Search for the cell housing the specified text and yield its (x, y) center coordinate. 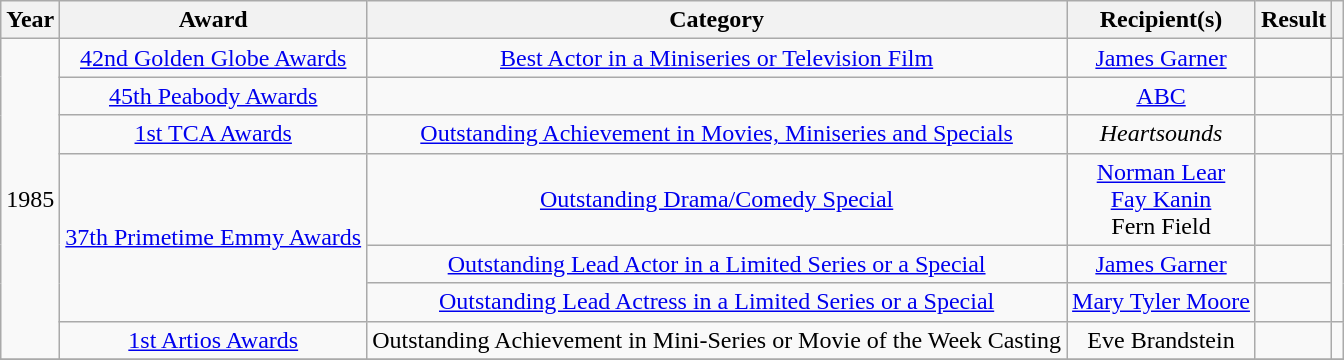
Norman Lear Fay Kanin Fern Field (1162, 199)
Result (1293, 20)
1st TCA Awards (214, 134)
Outstanding Drama/Comedy Special (717, 199)
ABC (1162, 96)
Outstanding Achievement in Movies, Miniseries and Specials (717, 134)
Outstanding Lead Actress in a Limited Series or a Special (717, 302)
Category (717, 20)
45th Peabody Awards (214, 96)
1985 (30, 199)
Year (30, 20)
1st Artios Awards (214, 340)
Mary Tyler Moore (1162, 302)
Best Actor in a Miniseries or Television Film (717, 58)
42nd Golden Globe Awards (214, 58)
Heartsounds (1162, 134)
Outstanding Achievement in Mini-Series or Movie of the Week Casting (717, 340)
Outstanding Lead Actor in a Limited Series or a Special (717, 264)
Eve Brandstein (1162, 340)
Award (214, 20)
Recipient(s) (1162, 20)
37th Primetime Emmy Awards (214, 237)
